Return the (X, Y) coordinate for the center point of the cell that contains the specified text.  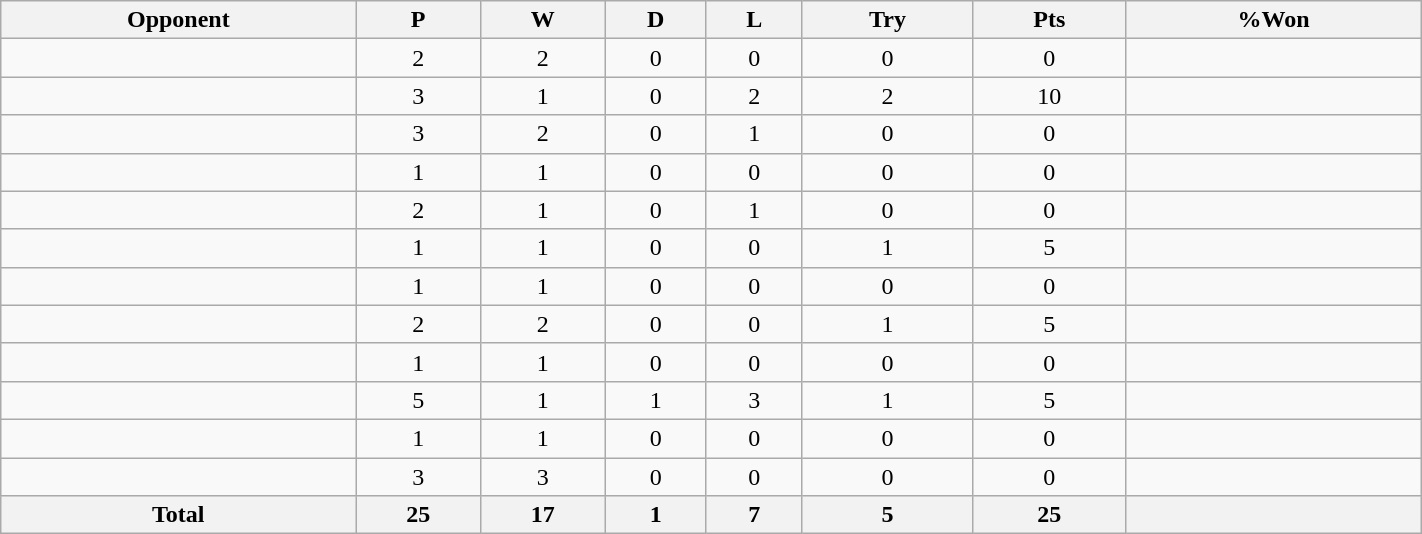
Try (887, 20)
D (656, 20)
10 (1050, 96)
17 (544, 515)
L (754, 20)
W (544, 20)
%Won (1274, 20)
Opponent (178, 20)
Pts (1050, 20)
P (418, 20)
7 (754, 515)
Total (178, 515)
